Extract the [x, y] coordinate from the center of the cell holding the provided text.  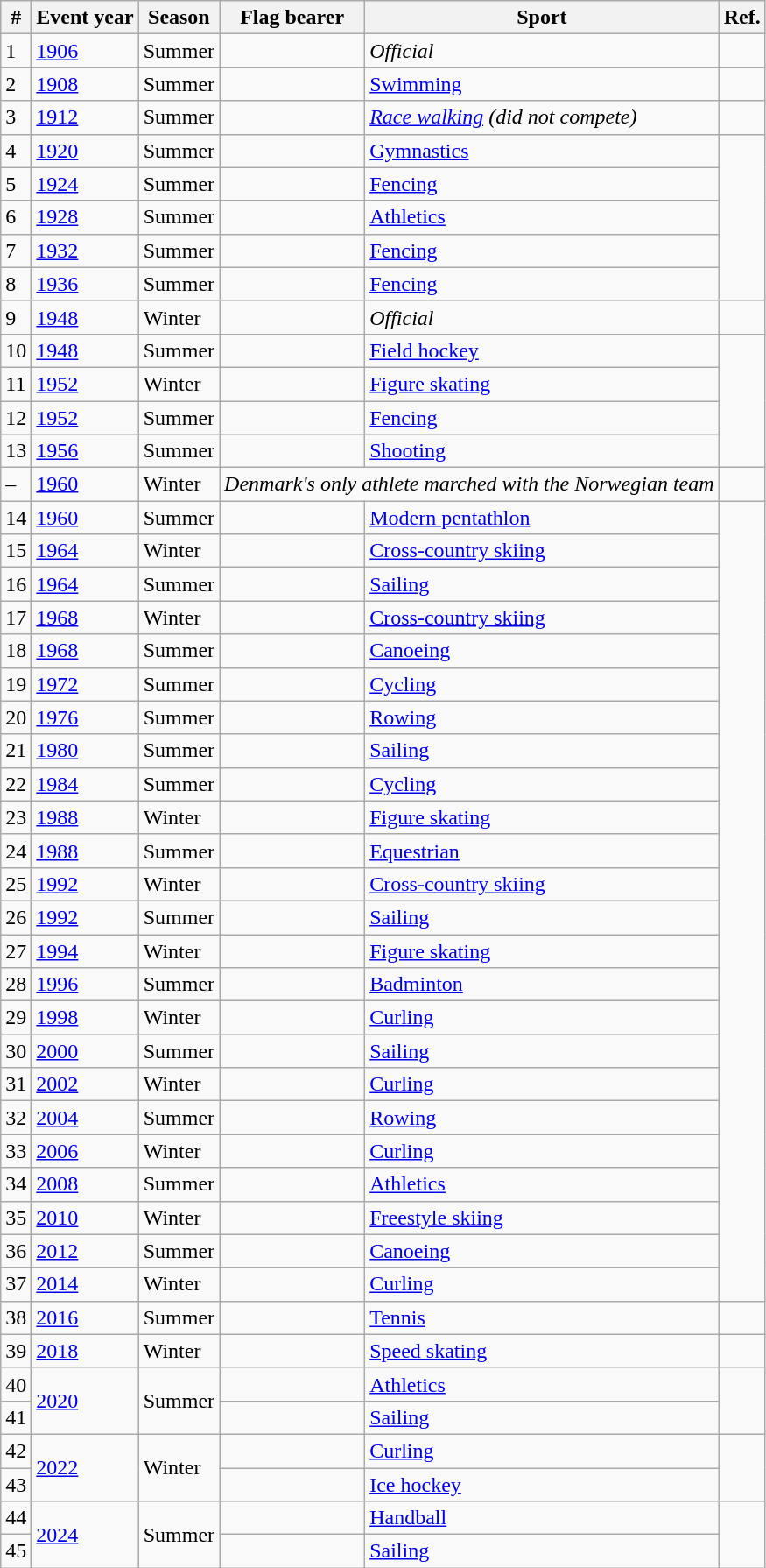
2012 [85, 1251]
1920 [85, 151]
1906 [85, 51]
44 [16, 1518]
Freestyle skiing [542, 1218]
43 [16, 1485]
1912 [85, 117]
45 [16, 1551]
16 [16, 584]
2002 [85, 1084]
Gymnastics [542, 151]
2024 [85, 1535]
28 [16, 985]
1932 [85, 251]
27 [16, 950]
38 [16, 1317]
6 [16, 217]
Season [179, 18]
20 [16, 717]
2000 [85, 1051]
8 [16, 284]
22 [16, 784]
23 [16, 817]
2020 [85, 1401]
Denmark's only athlete marched with the Norwegian team [469, 484]
Speed skating [542, 1351]
42 [16, 1451]
15 [16, 551]
1972 [85, 684]
2014 [85, 1284]
29 [16, 1018]
3 [16, 117]
7 [16, 251]
1984 [85, 784]
25 [16, 884]
40 [16, 1384]
35 [16, 1218]
Equestrian [542, 851]
1928 [85, 217]
12 [16, 418]
1936 [85, 284]
2004 [85, 1118]
9 [16, 317]
32 [16, 1118]
Modern pentathlon [542, 518]
37 [16, 1284]
1996 [85, 985]
18 [16, 651]
1998 [85, 1018]
1908 [85, 84]
2 [16, 84]
Tennis [542, 1317]
31 [16, 1084]
Event year [85, 18]
Handball [542, 1518]
2008 [85, 1184]
1924 [85, 184]
30 [16, 1051]
2018 [85, 1351]
41 [16, 1417]
24 [16, 851]
# [16, 18]
1956 [85, 451]
2022 [85, 1467]
Shooting [542, 451]
21 [16, 751]
Badminton [542, 985]
Ref. [742, 18]
2016 [85, 1317]
13 [16, 451]
2006 [85, 1151]
1 [16, 51]
1976 [85, 717]
5 [16, 184]
36 [16, 1251]
1980 [85, 751]
– [16, 484]
34 [16, 1184]
Swimming [542, 84]
39 [16, 1351]
4 [16, 151]
11 [16, 384]
Ice hockey [542, 1485]
10 [16, 350]
1994 [85, 950]
Race walking (did not compete) [542, 117]
19 [16, 684]
14 [16, 518]
2010 [85, 1218]
33 [16, 1151]
17 [16, 618]
26 [16, 917]
Field hockey [542, 350]
Flag bearer [292, 18]
Sport [542, 18]
